Pinpoint the cell where the given text exists, returning its (x, y) midpoint coordinate. 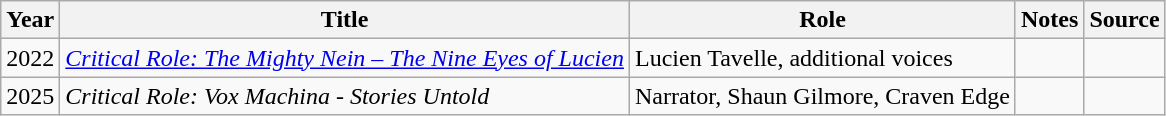
2025 (30, 96)
Title (345, 20)
Year (30, 20)
Critical Role: Vox Machina - Stories Untold (345, 96)
Role (822, 20)
Notes (1049, 20)
Source (1124, 20)
Lucien Tavelle, additional voices (822, 58)
2022 (30, 58)
Narrator, Shaun Gilmore, Craven Edge (822, 96)
Critical Role: The Mighty Nein – The Nine Eyes of Lucien (345, 58)
